Capture the cell that displays the provided text and extract its (x, y) central coordinate. 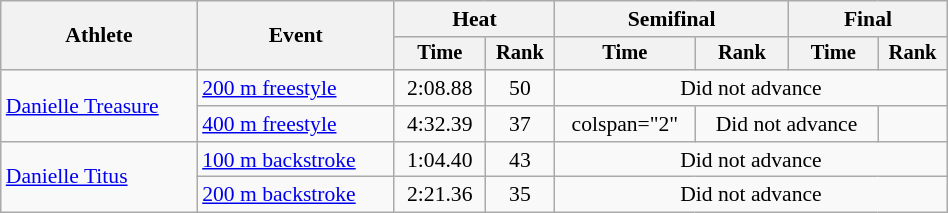
Event (296, 36)
Athlete (99, 36)
2:08.88 (440, 88)
2:21.36 (440, 195)
Danielle Titus (99, 178)
Semifinal (672, 19)
Heat (474, 19)
Danielle Treasure (99, 106)
200 m freestyle (296, 88)
35 (520, 195)
1:04.40 (440, 160)
37 (520, 124)
400 m freestyle (296, 124)
colspan="2" (626, 124)
50 (520, 88)
43 (520, 160)
200 m backstroke (296, 195)
Final (868, 19)
100 m backstroke (296, 160)
4:32.39 (440, 124)
